Output the (X, Y) coordinate of the center of the cell containing the given text.  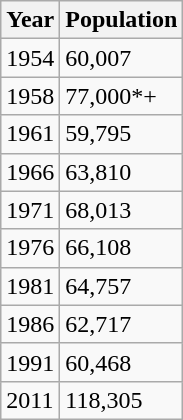
77,000*+ (122, 96)
1954 (30, 58)
66,108 (122, 248)
1958 (30, 96)
60,007 (122, 58)
2011 (30, 400)
118,305 (122, 400)
63,810 (122, 172)
68,013 (122, 210)
1991 (30, 362)
1961 (30, 134)
1986 (30, 324)
1971 (30, 210)
62,717 (122, 324)
59,795 (122, 134)
60,468 (122, 362)
Population (122, 20)
64,757 (122, 286)
1976 (30, 248)
Year (30, 20)
1966 (30, 172)
1981 (30, 286)
